Return (X, Y) of the center of cell containing provided text 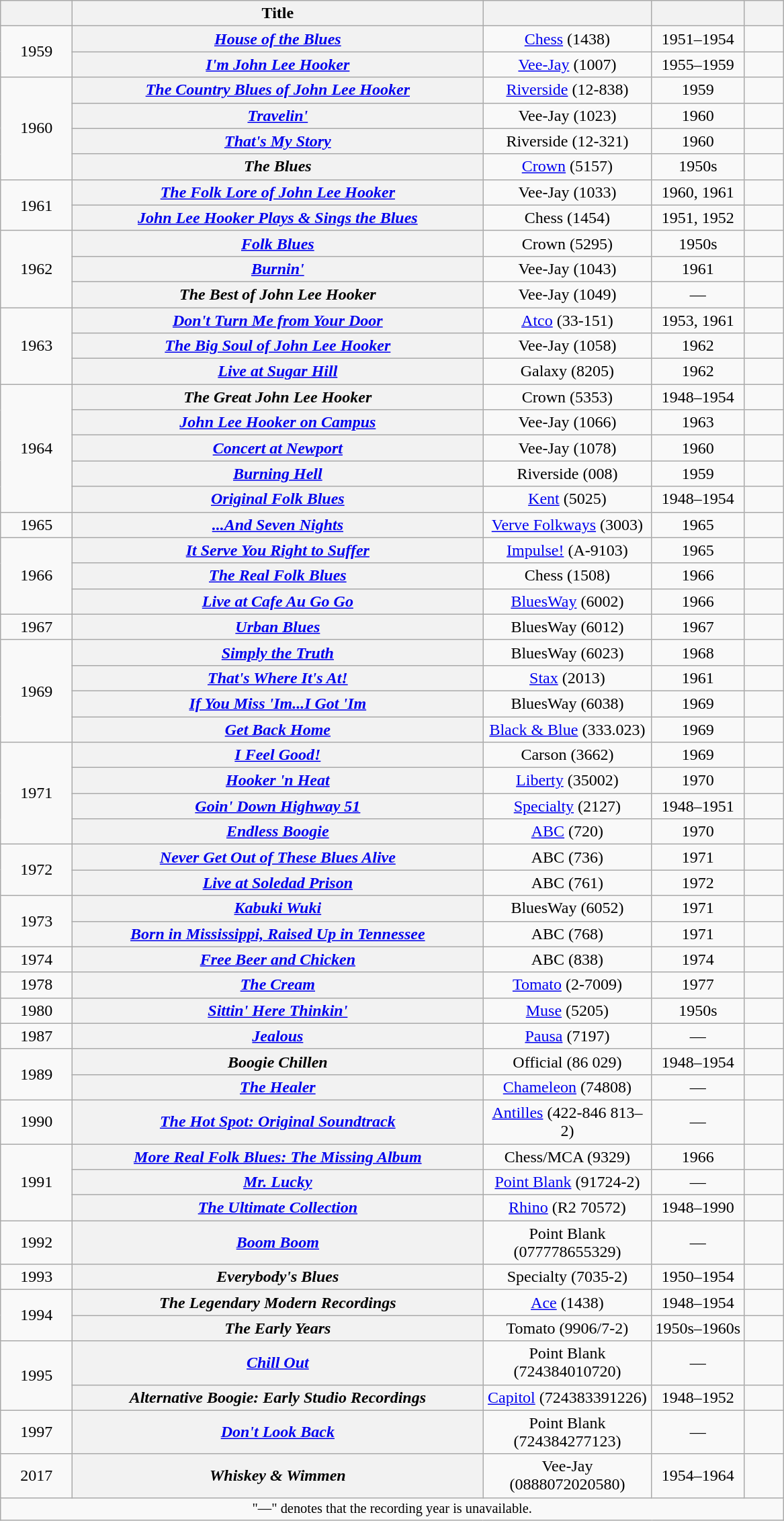
Stax (2013) (567, 678)
Folk Blues (278, 243)
1997 (36, 1432)
Sittin' Here Thinkin' (278, 1010)
Point Blank (724384010720) (567, 1362)
Endless Boogie (278, 832)
If You Miss 'Im...I Got 'Im (278, 703)
BluesWay (6002) (567, 601)
1951–1954 (698, 39)
Riverside (008) (567, 474)
Boom Boom (278, 1243)
Atco (33-151) (567, 320)
Don't Look Back (278, 1432)
The Cream (278, 985)
Live at Cafe Au Go Go (278, 601)
1973 (36, 921)
Boogie Chillen (278, 1061)
1960, 1961 (698, 192)
1950s–1960s (698, 1328)
BluesWay (6038) (567, 703)
Riverside (12-321) (567, 141)
Chameleon (74808) (567, 1087)
The Great John Lee Hooker (278, 397)
Burning Hell (278, 474)
BluesWay (6023) (567, 652)
1951, 1952 (698, 218)
1955–1959 (698, 64)
Everybody's Blues (278, 1277)
Specialty (2127) (567, 806)
Original Folk Blues (278, 499)
Point Blank (077778655329) (567, 1243)
1989 (36, 1074)
Live at Soledad Prison (278, 883)
1991 (36, 1182)
Crown (5295) (567, 243)
1977 (698, 985)
1992 (36, 1243)
Vee-Jay (0888072020580) (567, 1475)
John Lee Hooker Plays & Sings the Blues (278, 218)
Antilles (422-846 813–2) (567, 1122)
Riverside (12-838) (567, 90)
That's Where It's At! (278, 678)
Goin' Down Highway 51 (278, 806)
Vee-Jay (1023) (567, 116)
Ace (1438) (567, 1303)
More Real Folk Blues: The Missing Album (278, 1156)
Simply the Truth (278, 652)
Verve Folkways (3003) (567, 525)
1948–1990 (698, 1208)
Pausa (7197) (567, 1036)
Live at Sugar Hill (278, 372)
Point Blank (724384277123) (567, 1432)
1950–1954 (698, 1277)
The Early Years (278, 1328)
House of the Blues (278, 39)
ABC (761) (567, 883)
Chess (1438) (567, 39)
The Best of John Lee Hooker (278, 294)
Impulse! (A-9103) (567, 550)
Black & Blue (333.023) (567, 729)
Don't Turn Me from Your Door (278, 320)
Galaxy (8205) (567, 372)
Liberty (35002) (567, 781)
Travelin' (278, 116)
1993 (36, 1277)
ABC (838) (567, 959)
"—" denotes that the recording year is unavailable. (392, 1509)
The Big Soul of John Lee Hooker (278, 346)
Point Blank (91724-2) (567, 1182)
1968 (698, 652)
The Country Blues of John Lee Hooker (278, 90)
Rhino (R2 70572) (567, 1208)
2017 (36, 1475)
Capitol (724383391226) (567, 1397)
The Healer (278, 1087)
Crown (5353) (567, 397)
1954–1964 (698, 1475)
It Serve You Right to Suffer (278, 550)
Kent (5025) (567, 499)
Kabuki Wuki (278, 908)
1964 (36, 448)
Born in Mississippi, Raised Up in Tennessee (278, 934)
Get Back Home (278, 729)
The Blues (278, 167)
Vee-Jay (1066) (567, 423)
Chess/MCA (9329) (567, 1156)
1980 (36, 1010)
Vee-Jay (1049) (567, 294)
That's My Story (278, 141)
1994 (36, 1315)
Vee-Jay (1007) (567, 64)
Vee-Jay (1058) (567, 346)
Chess (1508) (567, 576)
Official (86 029) (567, 1061)
Muse (5205) (567, 1010)
I'm John Lee Hooker (278, 64)
Chess (1454) (567, 218)
Crown (5157) (567, 167)
The Ultimate Collection (278, 1208)
John Lee Hooker on Campus (278, 423)
Vee-Jay (1043) (567, 269)
Jealous (278, 1036)
Burnin' (278, 269)
...And Seven Nights (278, 525)
The Hot Spot: Original Soundtrack (278, 1122)
BluesWay (6052) (567, 908)
Carson (3662) (567, 755)
1953, 1961 (698, 320)
1978 (36, 985)
Chill Out (278, 1362)
Hooker 'n Heat (278, 781)
Specialty (7035-2) (567, 1277)
1948–1951 (698, 806)
Title (278, 13)
Never Get Out of These Blues Alive (278, 857)
I Feel Good! (278, 755)
1948–1952 (698, 1397)
1987 (36, 1036)
ABC (720) (567, 832)
The Folk Lore of John Lee Hooker (278, 192)
Vee-Jay (1078) (567, 448)
Alternative Boogie: Early Studio Recordings (278, 1397)
Free Beer and Chicken (278, 959)
Urban Blues (278, 627)
1990 (36, 1122)
ABC (736) (567, 857)
Mr. Lucky (278, 1182)
The Real Folk Blues (278, 576)
Vee-Jay (1033) (567, 192)
Concert at Newport (278, 448)
Tomato (9906/7-2) (567, 1328)
ABC (768) (567, 934)
BluesWay (6012) (567, 627)
Whiskey & Wimmen (278, 1475)
The Legendary Modern Recordings (278, 1303)
1995 (36, 1376)
Tomato (2-7009) (567, 985)
